Return (X, Y) of the center of cell containing provided text 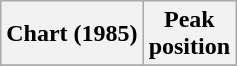
Peak position (189, 34)
Chart (1985) (72, 34)
